Determine the (X, Y) coordinate at the center of the cell enclosing the given text.  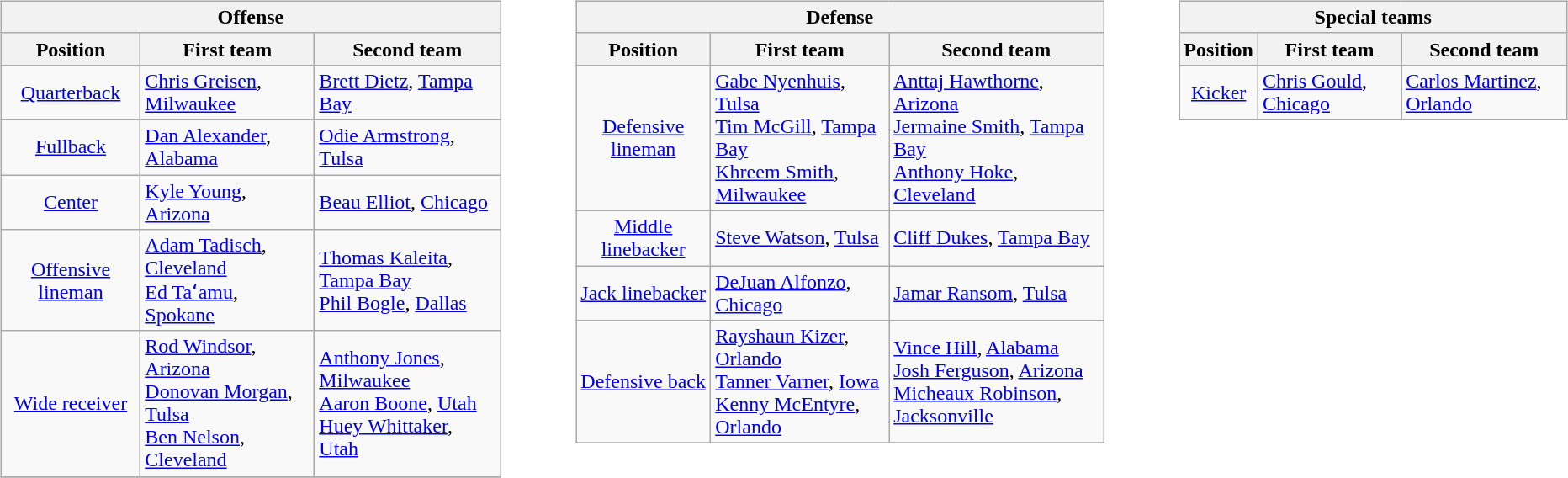
Jamar Ransom, Tulsa (996, 293)
Anthony Jones, MilwaukeeAaron Boone, UtahHuey Whittaker, Utah (407, 404)
Special teams (1373, 17)
Odie Armstrong, Tulsa (407, 146)
Rod Windsor, ArizonaDonovan Morgan, TulsaBen Nelson, Cleveland (227, 404)
Defensive back (644, 382)
Quarterback (71, 93)
Offensive lineman (71, 281)
Kicker (1219, 93)
Gabe Nyenhuis, TulsaTim McGill, Tampa BayKhreem Smith, Milwaukee (800, 138)
Chris Greisen, Milwaukee (227, 93)
Fullback (71, 146)
Offense (251, 17)
Middle linebacker (644, 237)
Adam Tadisch, ClevelandEd Taʻamu, Spokane (227, 281)
Cliff Dukes, Tampa Bay (996, 237)
Steve Watson, Tulsa (800, 237)
Wide receiver (71, 404)
Kyle Young, Arizona (227, 202)
Brett Dietz, Tampa Bay (407, 93)
Defensive lineman (644, 138)
Anttaj Hawthorne, ArizonaJermaine Smith, Tampa BayAnthony Hoke, Cleveland (996, 138)
Rayshaun Kizer, OrlandoTanner Varner, IowaKenny McEntyre, Orlando (800, 382)
Center (71, 202)
Dan Alexander, Alabama (227, 146)
Vince Hill, AlabamaJosh Ferguson, ArizonaMicheaux Robinson, Jacksonville (996, 382)
Chris Gould, Chicago (1330, 93)
Beau Elliot, Chicago (407, 202)
Jack linebacker (644, 293)
Defense (840, 17)
Thomas Kaleita, Tampa BayPhil Bogle, Dallas (407, 281)
DeJuan Alfonzo, Chicago (800, 293)
Carlos Martinez, Orlando (1484, 93)
